Locate the cell with the specified text and output its [x, y] center coordinate. 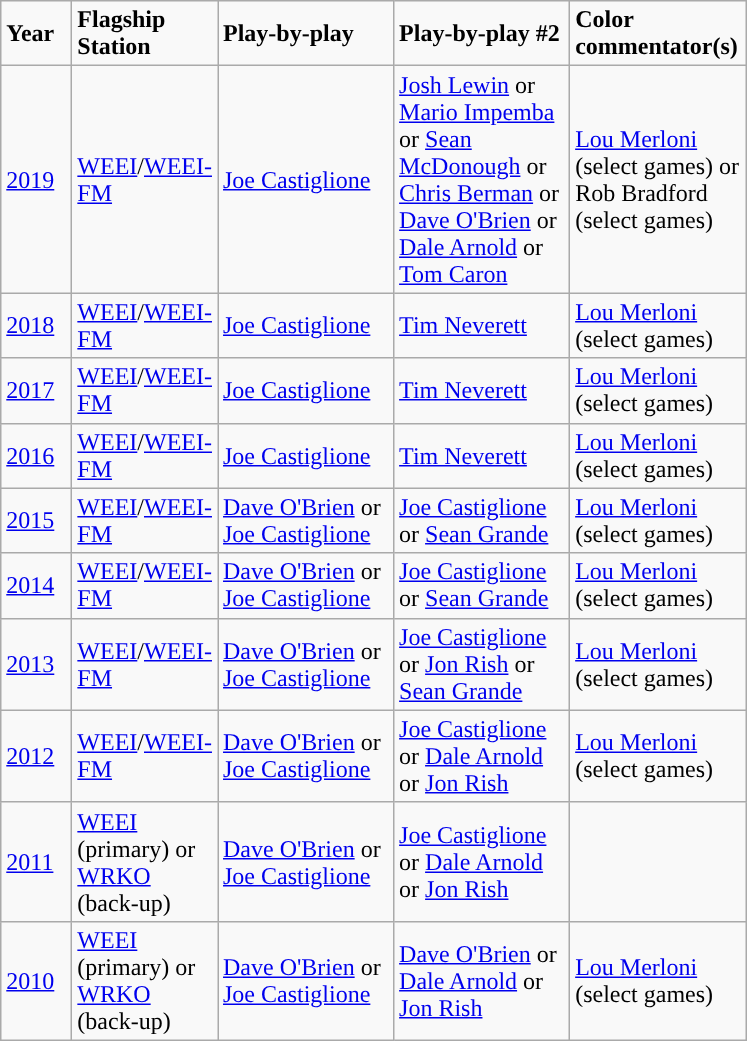
Play-by-play [306, 34]
2013 [36, 664]
Dave O'Brien or Dale Arnold or Jon Rish [482, 980]
2010 [36, 980]
Color commentator(s) [658, 34]
2017 [36, 390]
2015 [36, 520]
Year [36, 34]
Flagship Station [145, 34]
Josh Lewin or Mario Impemba or Sean McDonough or Chris Berman or Dave O'Brien or Dale Arnold or Tom Caron [482, 180]
2019 [36, 180]
2016 [36, 456]
2011 [36, 862]
2014 [36, 586]
2018 [36, 326]
Play-by-play #2 [482, 34]
Lou Merloni (select games) or Rob Bradford (select games) [658, 180]
2012 [36, 756]
Joe Castiglione or Jon Rish or Sean Grande [482, 664]
